From the cell containing the given text, extract its center point as (x, y) coordinate. 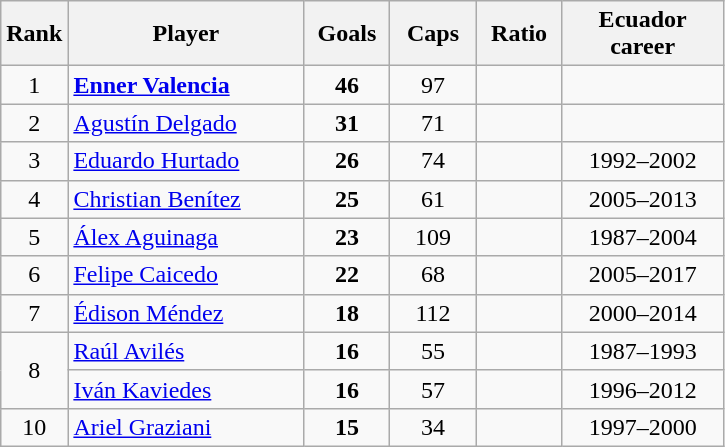
7 (34, 313)
3 (34, 161)
Ecuador career (642, 34)
26 (347, 161)
6 (34, 275)
71 (433, 123)
1987–2004 (642, 237)
1996–2012 (642, 389)
Player (186, 34)
2000–2014 (642, 313)
1987–1993 (642, 351)
31 (347, 123)
Agustín Delgado (186, 123)
5 (34, 237)
2005–2017 (642, 275)
10 (34, 427)
2005–2013 (642, 199)
Ariel Graziani (186, 427)
Caps (433, 34)
22 (347, 275)
15 (347, 427)
1992–2002 (642, 161)
57 (433, 389)
8 (34, 370)
25 (347, 199)
46 (347, 85)
Enner Valencia (186, 85)
1997–2000 (642, 427)
18 (347, 313)
61 (433, 199)
55 (433, 351)
Christian Benítez (186, 199)
Ratio (519, 34)
Rank (34, 34)
1 (34, 85)
34 (433, 427)
Felipe Caicedo (186, 275)
23 (347, 237)
Iván Kaviedes (186, 389)
109 (433, 237)
74 (433, 161)
Goals (347, 34)
97 (433, 85)
112 (433, 313)
Édison Méndez (186, 313)
Eduardo Hurtado (186, 161)
2 (34, 123)
68 (433, 275)
Álex Aguinaga (186, 237)
4 (34, 199)
Raúl Avilés (186, 351)
